Search for the cell housing the specified text and yield its (x, y) center coordinate. 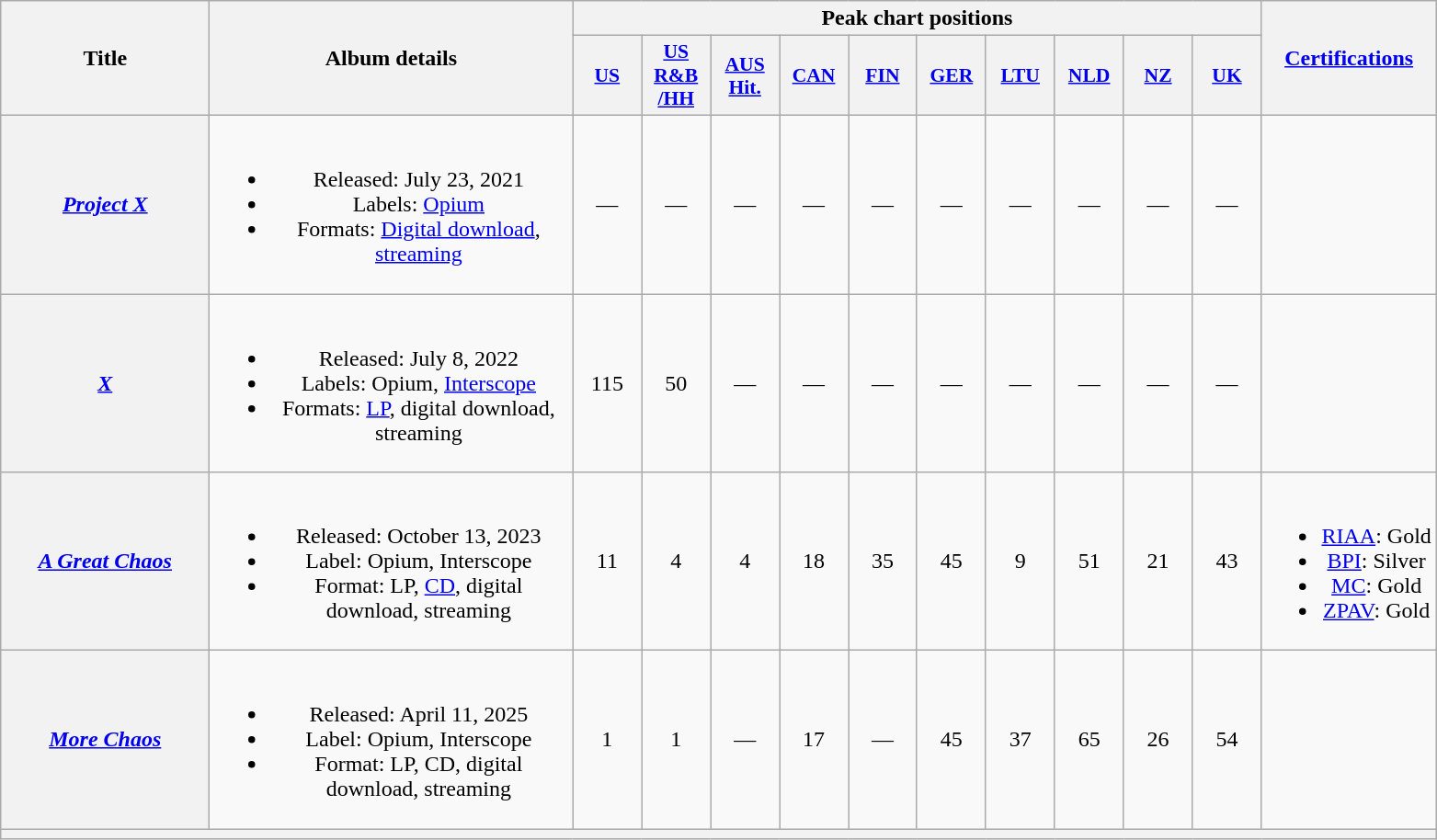
RIAA: GoldBPI: SilverMC: GoldZPAV: Gold (1349, 562)
Project X (105, 204)
21 (1158, 562)
50 (677, 383)
26 (1158, 740)
More Chaos (105, 740)
FIN (883, 75)
NLD (1089, 75)
43 (1226, 562)
US (607, 75)
CAN (815, 75)
USR&B/HH (677, 75)
GER (951, 75)
Title (105, 59)
17 (815, 740)
UK (1226, 75)
Released: July 8, 2022Labels: Opium, InterscopeFormats: LP, digital download, streaming (392, 383)
LTU (1021, 75)
115 (607, 383)
X (105, 383)
NZ (1158, 75)
11 (607, 562)
54 (1226, 740)
AUSHit. (745, 75)
51 (1089, 562)
Certifications (1349, 59)
Album details (392, 59)
35 (883, 562)
Peak chart positions (918, 18)
9 (1021, 562)
Released: July 23, 2021Labels: OpiumFormats: Digital download, streaming (392, 204)
37 (1021, 740)
18 (815, 562)
Released: October 13, 2023Label: Opium, InterscopeFormat: LP, CD, digital download, streaming (392, 562)
A Great Chaos (105, 562)
65 (1089, 740)
Released: April 11, 2025Label: Opium, InterscopeFormat: LP, CD, digital download, streaming (392, 740)
